Detect which cell encompasses the target text, then output its [X, Y] center coordinate. 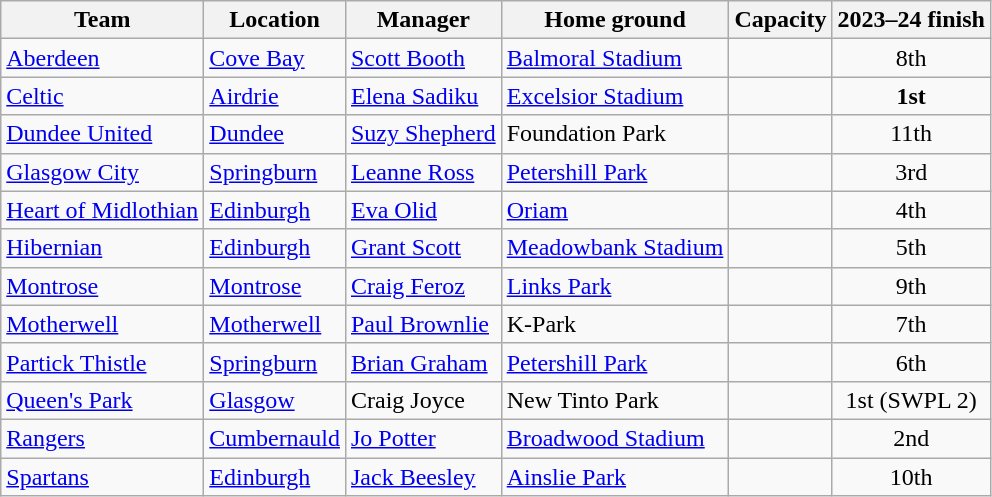
8th [911, 58]
Jack Beesley [423, 477]
Dundee United [102, 134]
1st [911, 96]
11th [911, 134]
2nd [911, 438]
1st (SWPL 2) [911, 400]
Location [275, 20]
5th [911, 248]
Excelsior Stadium [615, 96]
Home ground [615, 20]
Cove Bay [275, 58]
Elena Sadiku [423, 96]
Eva Olid [423, 210]
9th [911, 286]
Heart of Midlothian [102, 210]
Meadowbank Stadium [615, 248]
Cumbernauld [275, 438]
K-Park [615, 324]
Airdrie [275, 96]
Capacity [780, 20]
Queen's Park [102, 400]
3rd [911, 172]
Aberdeen [102, 58]
New Tinto Park [615, 400]
Dundee [275, 134]
7th [911, 324]
Foundation Park [615, 134]
Paul Brownlie [423, 324]
Team [102, 20]
Brian Graham [423, 362]
Broadwood Stadium [615, 438]
Oriam [615, 210]
Manager [423, 20]
Glasgow [275, 400]
Partick Thistle [102, 362]
Glasgow City [102, 172]
Leanne Ross [423, 172]
Celtic [102, 96]
10th [911, 477]
Spartans [102, 477]
2023–24 finish [911, 20]
Hibernian [102, 248]
Ainslie Park [615, 477]
4th [911, 210]
Scott Booth [423, 58]
Craig Joyce [423, 400]
Grant Scott [423, 248]
Suzy Shepherd [423, 134]
Rangers [102, 438]
Craig Feroz [423, 286]
Balmoral Stadium [615, 58]
Jo Potter [423, 438]
Links Park [615, 286]
6th [911, 362]
